Search for the cell housing the specified text and yield its [x, y] center coordinate. 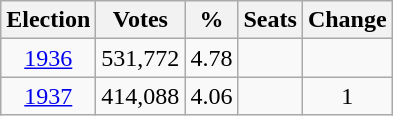
1937 [48, 96]
4.78 [212, 58]
1 [347, 96]
Change [347, 20]
4.06 [212, 96]
531,772 [140, 58]
Election [48, 20]
414,088 [140, 96]
Seats [270, 20]
1936 [48, 58]
Votes [140, 20]
% [212, 20]
